Locate the cell with the specified text and output its (X, Y) center coordinate. 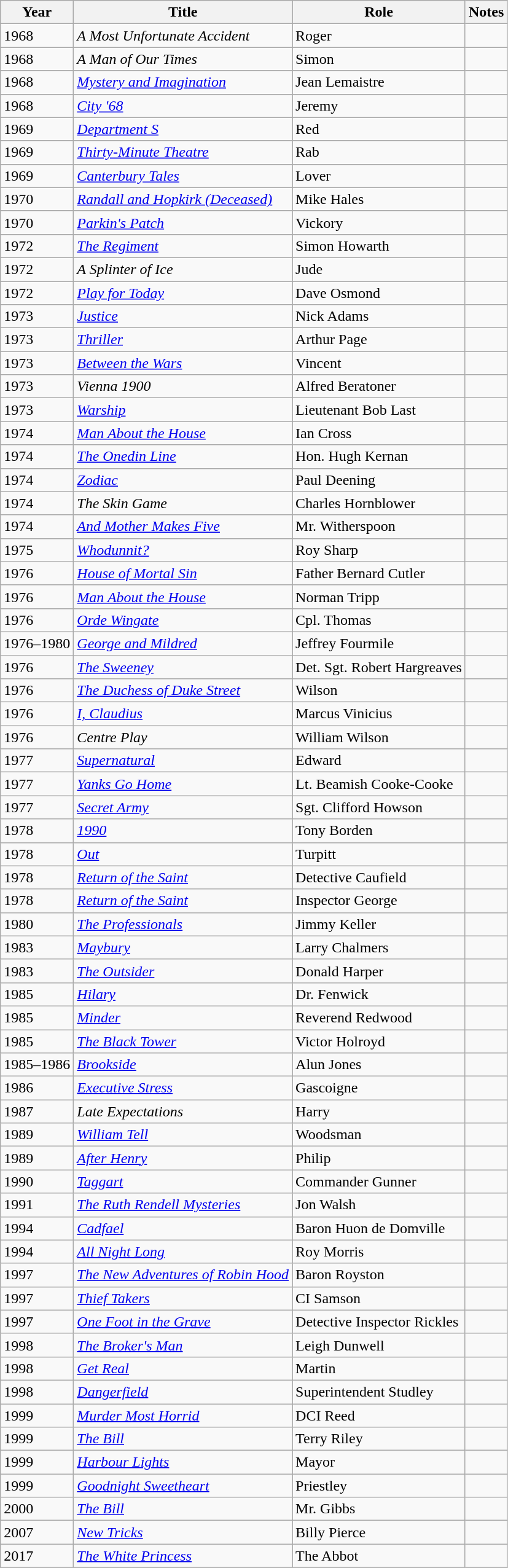
Sgt. Clifford Howson (379, 807)
The Professionals (183, 924)
Mike Hales (379, 199)
Randall and Hopkirk (Deceased) (183, 199)
Norman Tripp (379, 597)
Baron Royston (379, 1275)
2000 (37, 1509)
Supernatural (183, 761)
A Splinter of Ice (183, 269)
Mystery and Imagination (183, 82)
City '68 (183, 106)
Year (37, 12)
Leigh Dunwell (379, 1345)
Play for Today (183, 293)
New Tricks (183, 1532)
The Skin Game (183, 503)
The Outsider (183, 971)
Harry (379, 1111)
Victor Holroyd (379, 1041)
Lover (379, 176)
Vienna 1900 (183, 386)
Hon. Hugh Kernan (379, 457)
Superintendent Studley (379, 1392)
Murder Most Horrid (183, 1415)
The Onedin Line (183, 457)
Father Bernard Cutler (379, 573)
Thief Takers (183, 1298)
Detective Caufield (379, 877)
The Regiment (183, 246)
Parkin's Patch (183, 222)
1991 (37, 1205)
Jon Walsh (379, 1205)
Donald Harper (379, 971)
Paul Deening (379, 480)
Late Expectations (183, 1111)
Marcus Vinicius (379, 714)
Charles Hornblower (379, 503)
Lt. Beamish Cooke-Cooke (379, 784)
Cadfael (183, 1228)
The Abbot (379, 1556)
Philip (379, 1158)
Jude (379, 269)
The White Princess (183, 1556)
Mr. Witherspoon (379, 527)
Get Real (183, 1368)
1985–1986 (37, 1065)
1976–1980 (37, 643)
Tony Borden (379, 831)
One Foot in the Grave (183, 1322)
A Most Unfortunate Accident (183, 36)
2017 (37, 1556)
Executive Stress (183, 1088)
Lieutenant Bob Last (379, 410)
After Henry (183, 1158)
Arthur Page (379, 340)
Thirty-Minute Theatre (183, 152)
The New Adventures of Robin Hood (183, 1275)
Simon (379, 59)
Justice (183, 316)
Mayor (379, 1462)
Hilary (183, 994)
Ian Cross (379, 433)
Gascoigne (379, 1088)
Orde Wingate (183, 620)
Priestley (379, 1486)
The Sweeney (183, 667)
1980 (37, 924)
Roger (379, 36)
Brookside (183, 1065)
Warship (183, 410)
Wilson (379, 691)
1975 (37, 550)
Notes (486, 12)
William Wilson (379, 737)
The Broker's Man (183, 1345)
Goodnight Sweetheart (183, 1486)
Between the Wars (183, 363)
Mr. Gibbs (379, 1509)
Centre Play (183, 737)
1987 (37, 1111)
I, Claudius (183, 714)
George and Mildred (183, 643)
Red (379, 129)
Whodunnit? (183, 550)
Harbour Lights (183, 1462)
A Man of Our Times (183, 59)
Department S (183, 129)
Commander Gunner (379, 1182)
Canterbury Tales (183, 176)
Jeffrey Fourmile (379, 643)
Vickory (379, 222)
2007 (37, 1532)
William Tell (183, 1135)
1986 (37, 1088)
The Black Tower (183, 1041)
Jimmy Keller (379, 924)
Baron Huon de Domville (379, 1228)
Taggart (183, 1182)
Title (183, 12)
Terry Riley (379, 1439)
Alun Jones (379, 1065)
DCI Reed (379, 1415)
Turpitt (379, 854)
Nick Adams (379, 316)
Billy Pierce (379, 1532)
Larry Chalmers (379, 947)
Minder (183, 1017)
Edward (379, 761)
Jeremy (379, 106)
Roy Sharp (379, 550)
Dangerfield (183, 1392)
Dr. Fenwick (379, 994)
Jean Lemaistre (379, 82)
Det. Sgt. Robert Hargreaves (379, 667)
Rab (379, 152)
Detective Inspector Rickles (379, 1322)
Cpl. Thomas (379, 620)
House of Mortal Sin (183, 573)
And Mother Makes Five (183, 527)
Simon Howarth (379, 246)
Yanks Go Home (183, 784)
Zodiac (183, 480)
Reverend Redwood (379, 1017)
Secret Army (183, 807)
Martin (379, 1368)
Maybury (183, 947)
Thriller (183, 340)
All Night Long (183, 1252)
Alfred Beratoner (379, 386)
The Duchess of Duke Street (183, 691)
Role (379, 12)
Woodsman (379, 1135)
Out (183, 854)
Dave Osmond (379, 293)
The Ruth Rendell Mysteries (183, 1205)
CI Samson (379, 1298)
Roy Morris (379, 1252)
Inspector George (379, 901)
Vincent (379, 363)
